Locate the cell with the specified text and output its [X, Y] center coordinate. 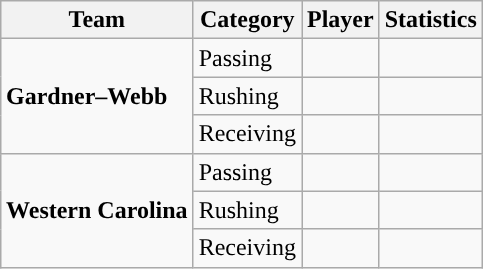
Player [341, 20]
Gardner–Webb [98, 96]
Western Carolina [98, 210]
Statistics [430, 20]
Category [247, 20]
Team [98, 20]
